Return (x, y) of the center of cell containing provided text 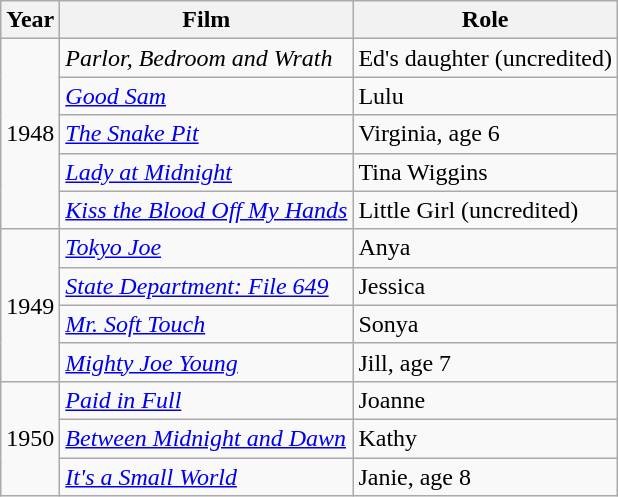
Kiss the Blood Off My Hands (206, 210)
Jessica (486, 286)
Joanne (486, 400)
Jill, age 7 (486, 362)
1950 (30, 438)
Paid in Full (206, 400)
State Department: File 649 (206, 286)
Role (486, 20)
Film (206, 20)
Janie, age 8 (486, 477)
Tokyo Joe (206, 248)
It's a Small World (206, 477)
Ed's daughter (uncredited) (486, 58)
Virginia, age 6 (486, 134)
Little Girl (uncredited) (486, 210)
Sonya (486, 324)
The Snake Pit (206, 134)
1949 (30, 305)
Kathy (486, 438)
Year (30, 20)
Good Sam (206, 96)
Parlor, Bedroom and Wrath (206, 58)
Mighty Joe Young (206, 362)
Mr. Soft Touch (206, 324)
Between Midnight and Dawn (206, 438)
Lady at Midnight (206, 172)
Tina Wiggins (486, 172)
1948 (30, 134)
Lulu (486, 96)
Anya (486, 248)
